Scan for the cell matching the given text and deliver its (x, y) coordinate at center. 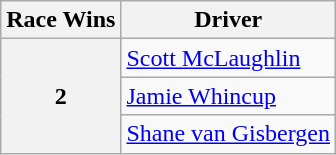
Race Wins (61, 20)
2 (61, 96)
Shane van Gisbergen (228, 134)
Scott McLaughlin (228, 58)
Jamie Whincup (228, 96)
Driver (228, 20)
